Scan for the cell matching the given text and deliver its [X, Y] coordinate at center. 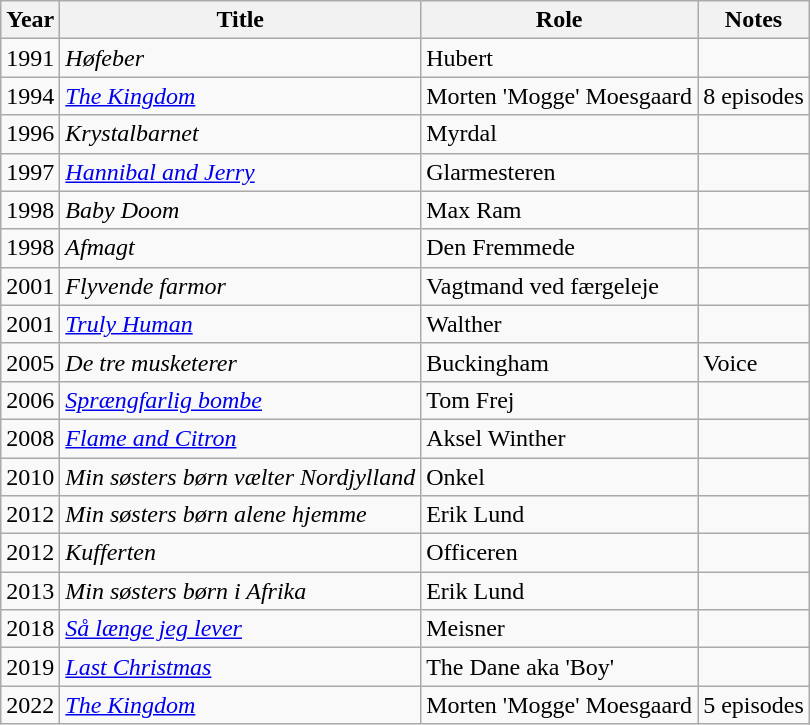
Flyvende farmor [240, 286]
Onkel [560, 477]
Min søsters børn i Afrika [240, 591]
Hubert [560, 58]
Krystalbarnet [240, 134]
Min søsters børn alene hjemme [240, 515]
Tom Frej [560, 400]
Walther [560, 324]
Høfeber [240, 58]
Flame and Citron [240, 438]
Glarmesteren [560, 172]
Baby Doom [240, 210]
2013 [30, 591]
Afmagt [240, 248]
Officeren [560, 553]
Kufferten [240, 553]
Year [30, 20]
2022 [30, 705]
Voice [754, 362]
8 episodes [754, 96]
Sprængfarlig bombe [240, 400]
Aksel Winther [560, 438]
Last Christmas [240, 667]
De tre musketerer [240, 362]
2006 [30, 400]
2018 [30, 629]
Den Fremmede [560, 248]
Buckingham [560, 362]
Notes [754, 20]
Truly Human [240, 324]
1994 [30, 96]
Myrdal [560, 134]
The Dane aka 'Boy' [560, 667]
Max Ram [560, 210]
2010 [30, 477]
5 episodes [754, 705]
Min søsters børn vælter Nordjylland [240, 477]
2005 [30, 362]
1997 [30, 172]
2008 [30, 438]
Hannibal and Jerry [240, 172]
1996 [30, 134]
Role [560, 20]
Meisner [560, 629]
Title [240, 20]
2019 [30, 667]
Så længe jeg lever [240, 629]
1991 [30, 58]
Vagtmand ved færgeleje [560, 286]
